Determine the [x, y] coordinate at the center of the cell enclosing the given text.  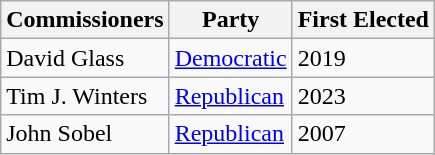
2023 [363, 96]
2019 [363, 58]
Democratic [230, 58]
Party [230, 20]
2007 [363, 134]
David Glass [85, 58]
First Elected [363, 20]
Tim J. Winters [85, 96]
John Sobel [85, 134]
Commissioners [85, 20]
